Locate the cell with the specified text and output its [x, y] center coordinate. 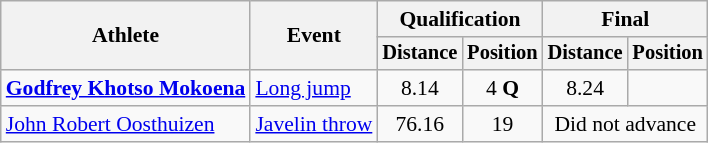
Final [626, 19]
8.24 [586, 88]
Event [314, 36]
John Robert Oosthuizen [126, 124]
8.14 [420, 88]
4 Q [502, 88]
76.16 [420, 124]
Godfrey Khotso Mokoena [126, 88]
Athlete [126, 36]
Javelin throw [314, 124]
19 [502, 124]
Did not advance [626, 124]
Long jump [314, 88]
Qualification [460, 19]
